Provide the (x, y) coordinate of the cell's center where the given text is located.  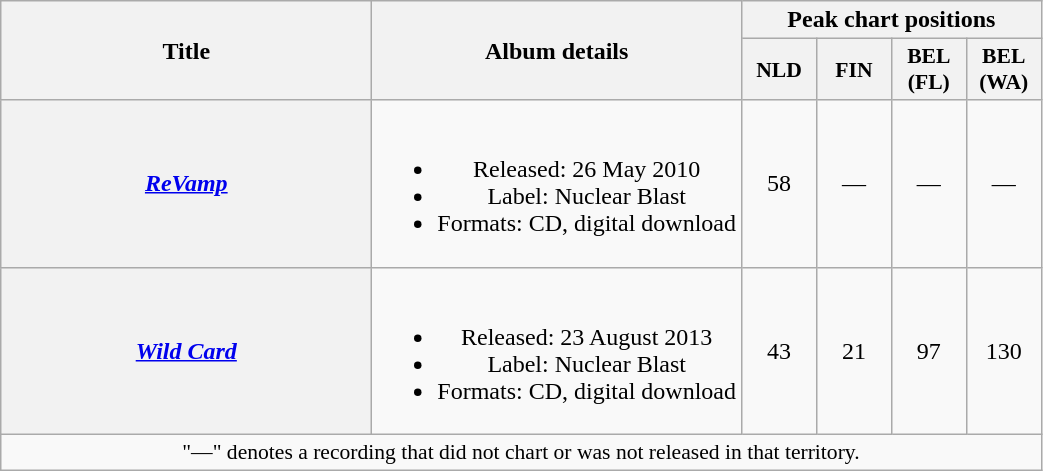
Released: 26 May 2010Label: Nuclear BlastFormats: CD, digital download (557, 184)
43 (780, 350)
58 (780, 184)
BEL (WA) (1004, 70)
97 (928, 350)
Album details (557, 50)
BEL (FL) (928, 70)
Title (186, 50)
NLD (780, 70)
Wild Card (186, 350)
ReVamp (186, 184)
Peak chart positions (892, 20)
"—" denotes a recording that did not chart or was not released in that territory. (521, 452)
21 (854, 350)
Released: 23 August 2013Label: Nuclear BlastFormats: CD, digital download (557, 350)
FIN (854, 70)
130 (1004, 350)
